Identify which cell holds the provided text, then report its (X, Y) central coordinate. 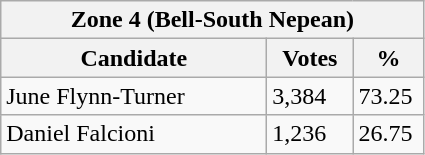
1,236 (310, 134)
% (388, 58)
3,384 (310, 96)
Daniel Falcioni (134, 134)
73.25 (388, 96)
Votes (310, 58)
June Flynn-Turner (134, 96)
Zone 4 (Bell-South Nepean) (212, 20)
26.75 (388, 134)
Candidate (134, 58)
